Scan for the cell matching the given text and deliver its [X, Y] coordinate at center. 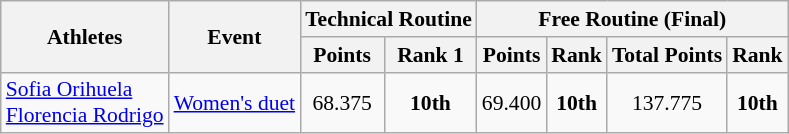
Sofia OrihuelaFlorencia Rodrigo [85, 102]
Rank 1 [430, 55]
Women's duet [235, 102]
Technical Routine [388, 19]
Athletes [85, 36]
Event [235, 36]
137.775 [667, 102]
Free Routine (Final) [632, 19]
69.400 [512, 102]
Total Points [667, 55]
68.375 [342, 102]
